Locate the cell with the specified text and output its [X, Y] center coordinate. 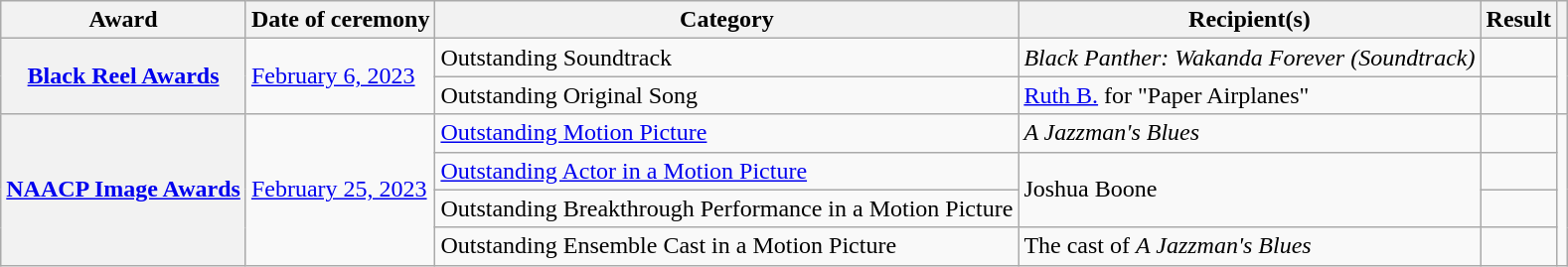
Black Reel Awards [123, 76]
Outstanding Ensemble Cast in a Motion Picture [727, 246]
Outstanding Breakthrough Performance in a Motion Picture [727, 208]
February 25, 2023 [340, 190]
Outstanding Motion Picture [727, 133]
Category [727, 20]
Date of ceremony [340, 20]
Black Panther: Wakanda Forever (Soundtrack) [1250, 58]
A Jazzman's Blues [1250, 133]
The cast of A Jazzman's Blues [1250, 246]
Ruth B. for "Paper Airplanes" [1250, 95]
Recipient(s) [1250, 20]
NAACP Image Awards [123, 190]
Outstanding Original Song [727, 95]
February 6, 2023 [340, 76]
Joshua Boone [1250, 190]
Outstanding Actor in a Motion Picture [727, 171]
Outstanding Soundtrack [727, 58]
Award [123, 20]
Result [1518, 20]
